Determine the (x, y) coordinate at the center of the cell enclosing the given text.  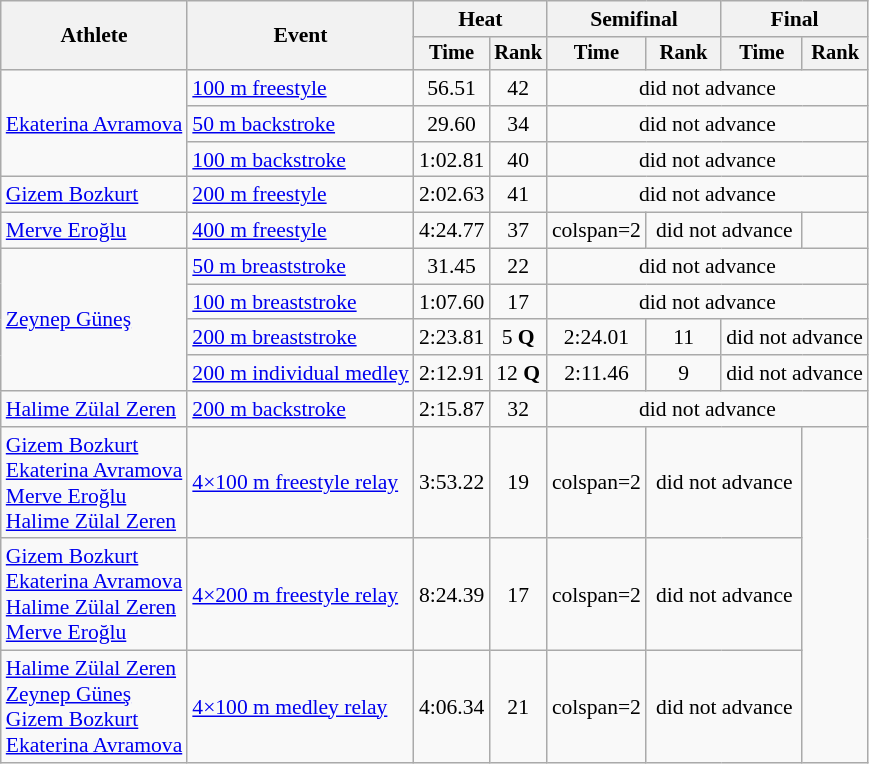
200 m freestyle (300, 195)
Halime Zülal ZerenZeynep GüneşGizem BozkurtEkaterina Avramova (94, 707)
400 m freestyle (300, 231)
19 (518, 483)
100 m freestyle (300, 88)
Zeynep Güneş (94, 320)
Ekaterina Avramova (94, 124)
50 m backstroke (300, 124)
100 m breaststroke (300, 302)
4×100 m medley relay (300, 707)
100 m backstroke (300, 160)
11 (684, 338)
50 m breaststroke (300, 267)
56.51 (452, 88)
Gizem Bozkurt (94, 195)
9 (684, 373)
Heat (480, 19)
31.45 (452, 267)
42 (518, 88)
2:15.87 (452, 409)
Event (300, 36)
Halime Zülal Zeren (94, 409)
40 (518, 160)
32 (518, 409)
12 Q (518, 373)
2:11.46 (596, 373)
200 m individual medley (300, 373)
4×200 m freestyle relay (300, 595)
Gizem BozkurtEkaterina AvramovaMerve EroğluHalime Zülal Zeren (94, 483)
2:12.91 (452, 373)
Merve Eroğlu (94, 231)
3:53.22 (452, 483)
4:06.34 (452, 707)
200 m breaststroke (300, 338)
Gizem BozkurtEkaterina AvramovaHalime Zülal ZerenMerve Eroğlu (94, 595)
22 (518, 267)
Final (794, 19)
5 Q (518, 338)
Athlete (94, 36)
Semifinal (634, 19)
4:24.77 (452, 231)
1:02.81 (452, 160)
37 (518, 231)
2:23.81 (452, 338)
21 (518, 707)
1:07.60 (452, 302)
41 (518, 195)
200 m backstroke (300, 409)
2:02.63 (452, 195)
29.60 (452, 124)
8:24.39 (452, 595)
34 (518, 124)
4×100 m freestyle relay (300, 483)
2:24.01 (596, 338)
